Pinpoint the cell where the given text exists, returning its (x, y) midpoint coordinate. 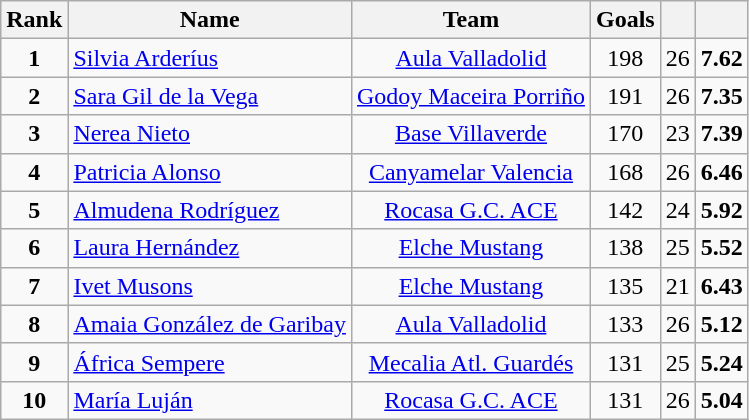
9 (34, 362)
6 (34, 248)
2 (34, 96)
Ivet Musons (210, 286)
Canyamelar Valencia (470, 172)
198 (625, 58)
Godoy Maceira Porriño (470, 96)
Base Villaverde (470, 134)
21 (678, 286)
133 (625, 324)
138 (625, 248)
Goals (625, 20)
1 (34, 58)
10 (34, 400)
5.52 (722, 248)
Silvia Arderíus (210, 58)
8 (34, 324)
6.46 (722, 172)
7.35 (722, 96)
Rank (34, 20)
Sara Gil de la Vega (210, 96)
135 (625, 286)
Name (210, 20)
168 (625, 172)
7.39 (722, 134)
Laura Hernández (210, 248)
Amaia González de Garibay (210, 324)
7 (34, 286)
24 (678, 210)
4 (34, 172)
Nerea Nieto (210, 134)
Patricia Alonso (210, 172)
23 (678, 134)
6.43 (722, 286)
5 (34, 210)
142 (625, 210)
191 (625, 96)
5.04 (722, 400)
Team (470, 20)
7.62 (722, 58)
5.92 (722, 210)
170 (625, 134)
África Sempere (210, 362)
María Luján (210, 400)
Almudena Rodríguez (210, 210)
5.12 (722, 324)
Mecalia Atl. Guardés (470, 362)
5.24 (722, 362)
3 (34, 134)
